Return the (X, Y) coordinate for the center point of the cell that contains the specified text.  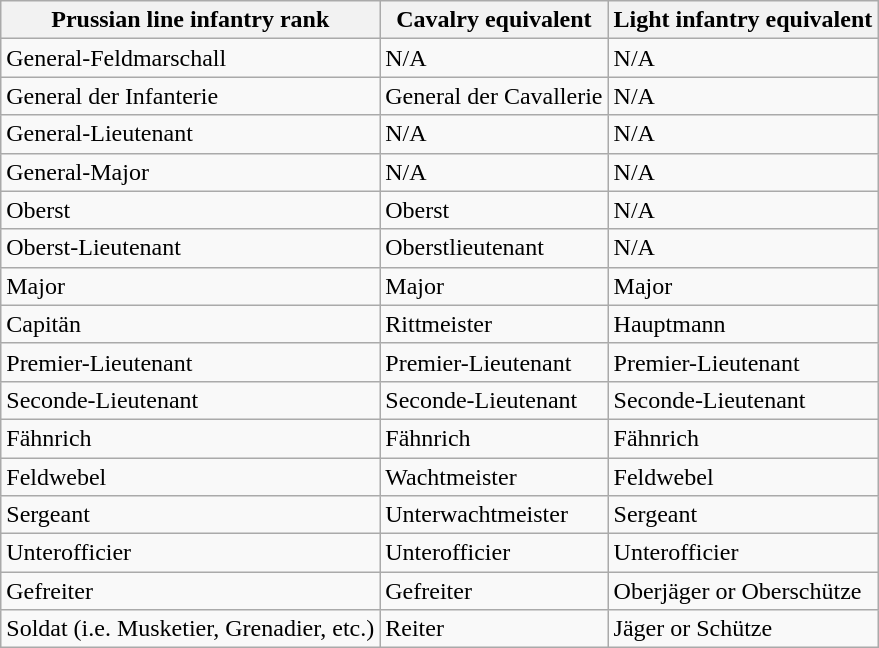
General der Infanterie (190, 96)
Prussian line infantry rank (190, 20)
Rittmeister (494, 324)
Jäger or Schütze (743, 629)
Light infantry equivalent (743, 20)
Oberst-Lieutenant (190, 248)
Capitän (190, 324)
Hauptmann (743, 324)
Wachtmeister (494, 477)
Unterwachtmeister (494, 515)
General der Cavallerie (494, 96)
Soldat (i.e. Musketier, Grenadier, etc.) (190, 629)
Oberjäger or Oberschütze (743, 591)
Oberstlieutenant (494, 248)
General-Feldmarschall (190, 58)
General-Lieutenant (190, 134)
Cavalry equivalent (494, 20)
Reiter (494, 629)
General-Major (190, 172)
